From the cell containing the given text, extract its center point as (X, Y) coordinate. 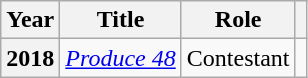
Contestant (238, 58)
Year (30, 20)
Role (238, 20)
Produce 48 (120, 58)
2018 (30, 58)
Title (120, 20)
